Capture the cell that displays the provided text and extract its [x, y] central coordinate. 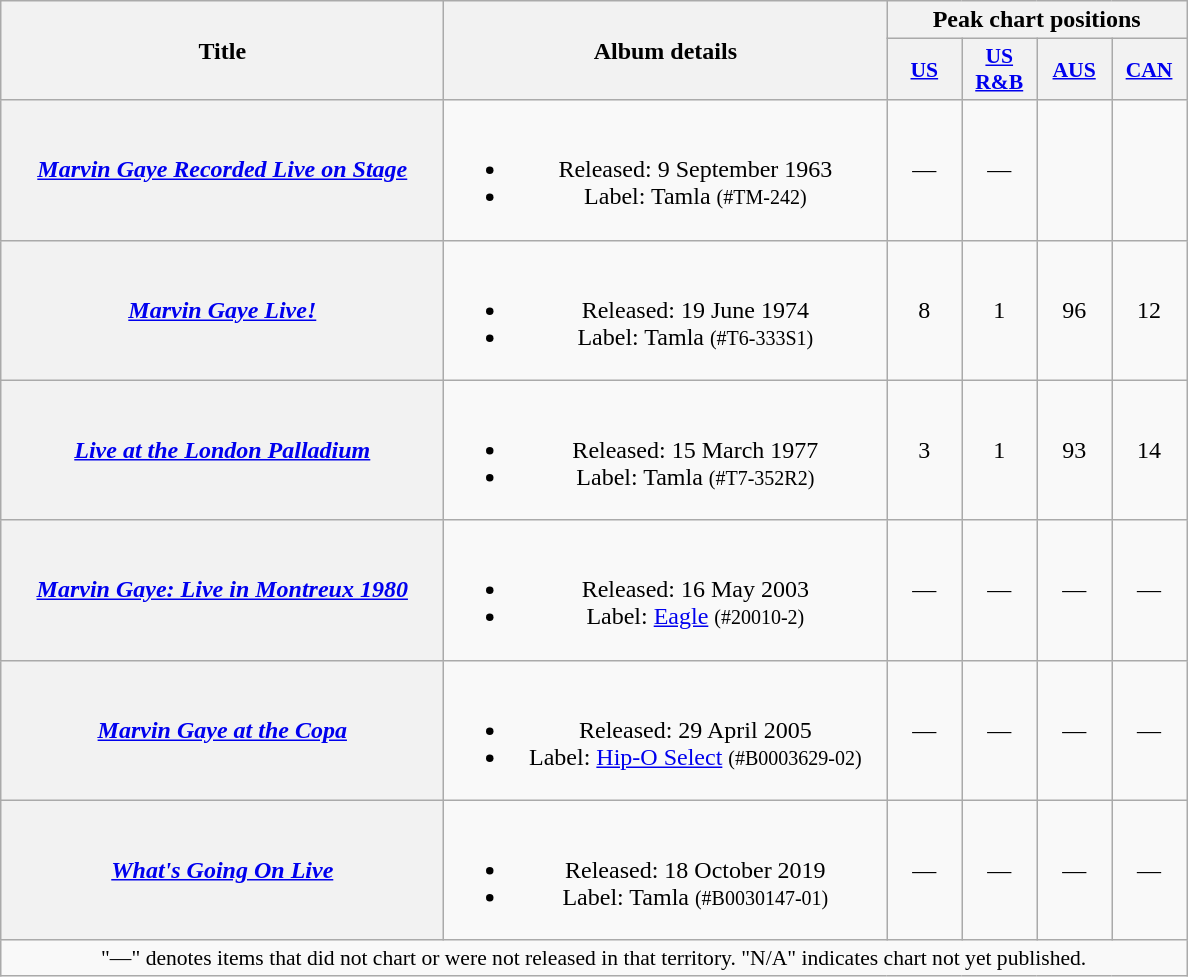
14 [1150, 450]
Title [222, 50]
USR&B [1000, 70]
Released: 16 May 2003Label: Eagle (#20010-2) [666, 590]
Marvin Gaye: Live in Montreux 1980 [222, 590]
12 [1150, 310]
What's Going On Live [222, 870]
93 [1074, 450]
AUS [1074, 70]
Peak chart positions [1037, 20]
96 [1074, 310]
Marvin Gaye Live! [222, 310]
3 [924, 450]
Released: 19 June 1974Label: Tamla (#T6-333S1) [666, 310]
Marvin Gaye at the Copa [222, 730]
Released: 15 March 1977Label: Tamla (#T7-352R2) [666, 450]
Live at the London Palladium [222, 450]
CAN [1150, 70]
Released: 18 October 2019Label: Tamla (#B0030147-01) [666, 870]
"—" denotes items that did not chart or were not released in that territory. "N/A" indicates chart not yet published. [594, 958]
8 [924, 310]
Released: 9 September 1963Label: Tamla (#TM-242) [666, 170]
US [924, 70]
Album details [666, 50]
Released: 29 April 2005Label: Hip-O Select (#B0003629-02) [666, 730]
Marvin Gaye Recorded Live on Stage [222, 170]
